Pinpoint the cell where the given text exists, returning its (x, y) midpoint coordinate. 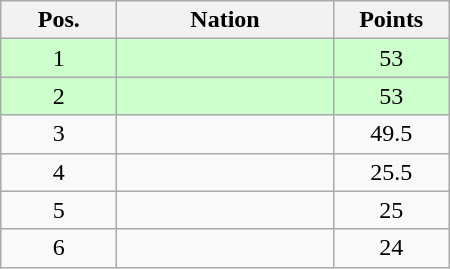
49.5 (391, 134)
3 (59, 134)
6 (59, 248)
Nation (225, 20)
5 (59, 210)
1 (59, 58)
24 (391, 248)
25 (391, 210)
4 (59, 172)
2 (59, 96)
25.5 (391, 172)
Pos. (59, 20)
Points (391, 20)
